Capture the cell that displays the provided text and extract its [X, Y] central coordinate. 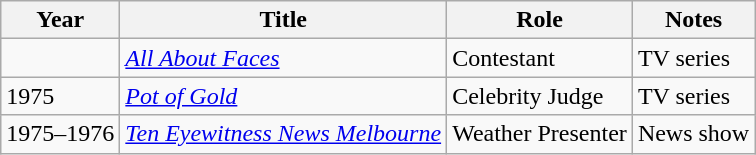
Notes [693, 20]
Weather Presenter [540, 134]
Pot of Gold [284, 96]
Title [284, 20]
1975 [60, 96]
News show [693, 134]
Ten Eyewitness News Melbourne [284, 134]
All About Faces [284, 58]
1975–1976 [60, 134]
Role [540, 20]
Celebrity Judge [540, 96]
Year [60, 20]
Contestant [540, 58]
